For the text-containing cell, return its midpoint in [x, y] coordinate format. 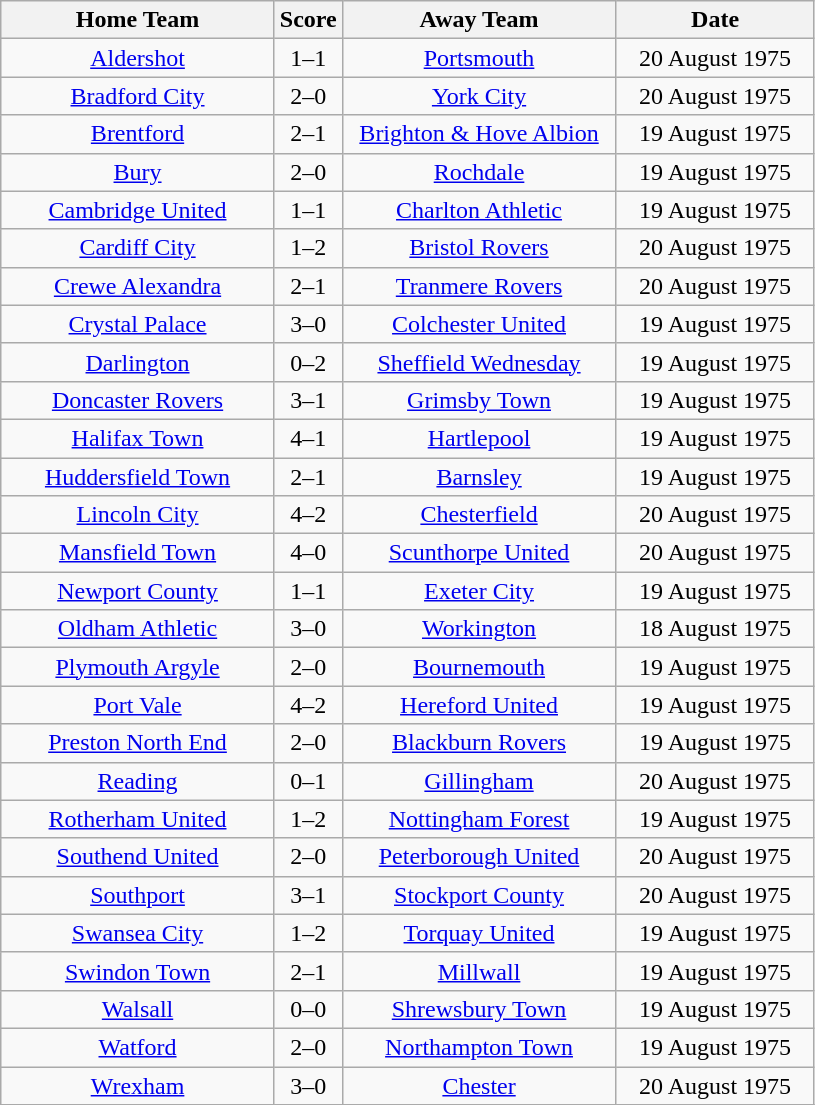
Oldham Athletic [138, 629]
Hartlepool [479, 438]
Wrexham [138, 1085]
Crystal Palace [138, 324]
Hereford United [479, 705]
18 August 1975 [716, 629]
Home Team [138, 20]
Date [716, 20]
Sheffield Wednesday [479, 362]
Newport County [138, 591]
Mansfield Town [138, 553]
Preston North End [138, 743]
Northampton Town [479, 1047]
Peterborough United [479, 857]
Southport [138, 895]
Swindon Town [138, 971]
Barnsley [479, 477]
Port Vale [138, 705]
Cardiff City [138, 248]
Workington [479, 629]
Grimsby Town [479, 400]
Lincoln City [138, 515]
Bristol Rovers [479, 248]
0–0 [308, 1009]
0–1 [308, 781]
Bury [138, 172]
Chesterfield [479, 515]
Darlington [138, 362]
Rochdale [479, 172]
Halifax Town [138, 438]
Away Team [479, 20]
Southend United [138, 857]
Bradford City [138, 96]
Doncaster Rovers [138, 400]
Blackburn Rovers [479, 743]
0–2 [308, 362]
Colchester United [479, 324]
Torquay United [479, 933]
Crewe Alexandra [138, 286]
Charlton Athletic [479, 210]
Brighton & Hove Albion [479, 134]
York City [479, 96]
Stockport County [479, 895]
Brentford [138, 134]
Exeter City [479, 591]
Reading [138, 781]
Millwall [479, 971]
4–1 [308, 438]
Portsmouth [479, 58]
Swansea City [138, 933]
Aldershot [138, 58]
Scunthorpe United [479, 553]
Nottingham Forest [479, 819]
Bournemouth [479, 667]
Rotherham United [138, 819]
4–0 [308, 553]
Walsall [138, 1009]
Cambridge United [138, 210]
Plymouth Argyle [138, 667]
Shrewsbury Town [479, 1009]
Huddersfield Town [138, 477]
Tranmere Rovers [479, 286]
Watford [138, 1047]
Chester [479, 1085]
Score [308, 20]
Gillingham [479, 781]
